Identify which cell holds the provided text, then report its (x, y) central coordinate. 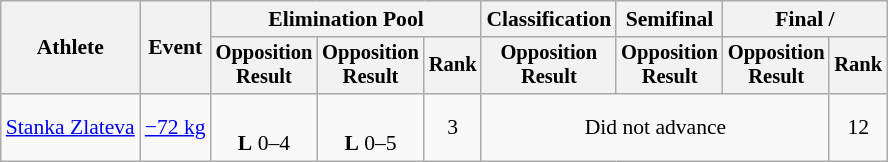
Classification (548, 19)
Elimination Pool (346, 19)
L 0–5 (370, 128)
Did not advance (655, 128)
12 (858, 128)
Final / (805, 19)
−72 kg (176, 128)
Stanka Zlateva (70, 128)
Athlete (70, 48)
Semifinal (670, 19)
L 0–4 (264, 128)
Event (176, 48)
3 (453, 128)
